Search for the cell housing the specified text and yield its (X, Y) center coordinate. 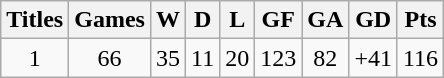
35 (168, 58)
Games (110, 20)
L (238, 20)
66 (110, 58)
+41 (374, 58)
1 (35, 58)
Pts (420, 20)
W (168, 20)
GF (278, 20)
GA (326, 20)
123 (278, 58)
82 (326, 58)
116 (420, 58)
D (203, 20)
20 (238, 58)
GD (374, 20)
11 (203, 58)
Titles (35, 20)
